Return the [X, Y] coordinate for the center point of the cell that contains the specified text.  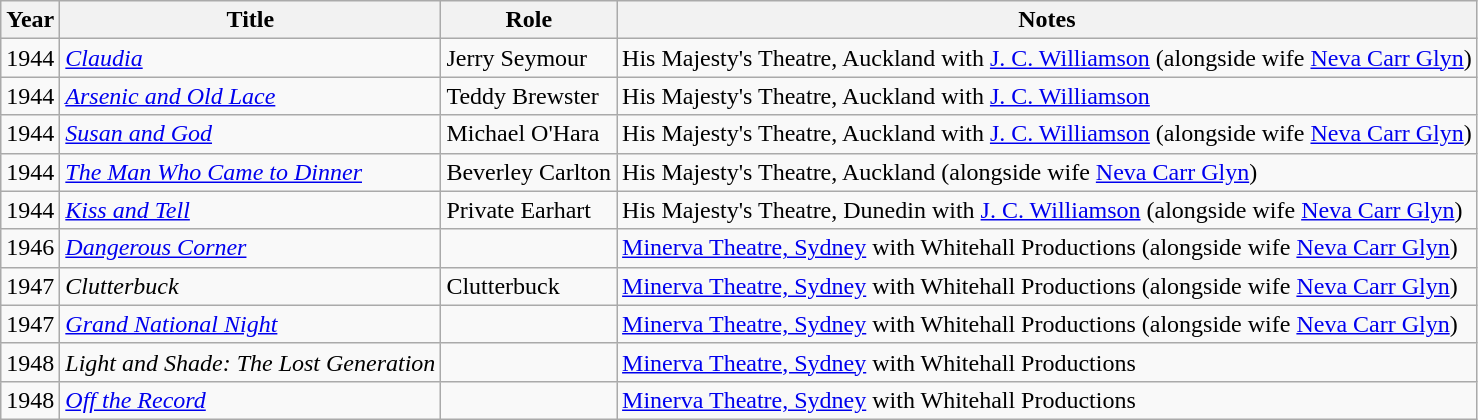
Teddy Brewster [529, 96]
Light and Shade: The Lost Generation [250, 362]
Private Earhart [529, 210]
Year [30, 20]
Beverley Carlton [529, 172]
Dangerous Corner [250, 248]
Title [250, 20]
Notes [1048, 20]
His Majesty's Theatre, Dunedin with J. C. Williamson (alongside wife Neva Carr Glyn) [1048, 210]
Arsenic and Old Lace [250, 96]
1946 [30, 248]
Grand National Night [250, 324]
Off the Record [250, 400]
His Majesty's Theatre, Auckland with J. C. Williamson [1048, 96]
Kiss and Tell [250, 210]
Jerry Seymour [529, 58]
Susan and God [250, 134]
Michael O'Hara [529, 134]
Claudia [250, 58]
His Majesty's Theatre, Auckland (alongside wife Neva Carr Glyn) [1048, 172]
Role [529, 20]
The Man Who Came to Dinner [250, 172]
